Capture the cell that displays the provided text and extract its (x, y) central coordinate. 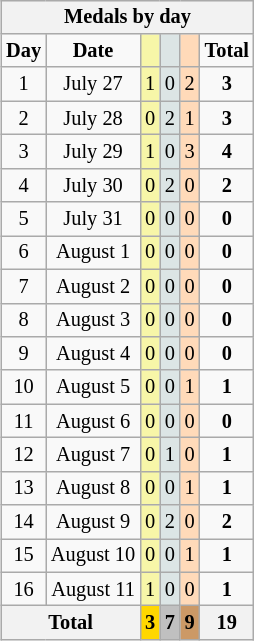
11 (24, 421)
August 8 (93, 488)
14 (24, 522)
August 2 (93, 286)
Day (24, 51)
July 27 (93, 84)
August 4 (93, 354)
8 (24, 320)
13 (24, 488)
12 (24, 455)
August 10 (93, 556)
19 (227, 623)
August 7 (93, 455)
Medals by day (128, 17)
July 30 (93, 185)
10 (24, 387)
July 29 (93, 152)
July 28 (93, 118)
August 9 (93, 522)
August 5 (93, 387)
August 3 (93, 320)
15 (24, 556)
6 (24, 253)
Date (93, 51)
August 6 (93, 421)
5 (24, 219)
August 11 (93, 589)
16 (24, 589)
July 31 (93, 219)
August 1 (93, 253)
